Return [X, Y] of the center of cell containing provided text 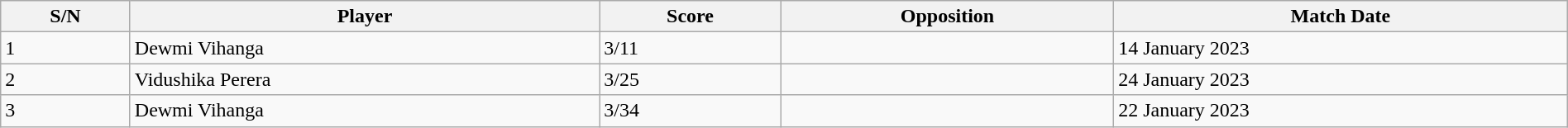
Opposition [947, 17]
Score [691, 17]
S/N [66, 17]
3/34 [691, 111]
2 [66, 79]
Match Date [1341, 17]
3/11 [691, 48]
1 [66, 48]
3 [66, 111]
Player [364, 17]
3/25 [691, 79]
24 January 2023 [1341, 79]
14 January 2023 [1341, 48]
22 January 2023 [1341, 111]
Vidushika Perera [364, 79]
